Identify which cell holds the provided text, then report its [x, y] central coordinate. 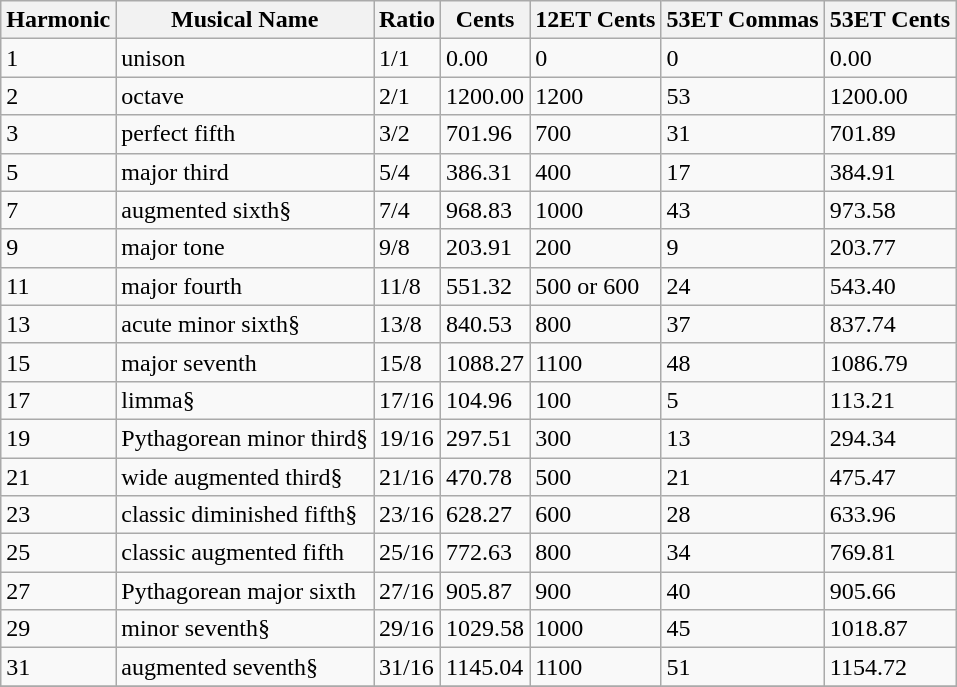
100 [596, 400]
53ET Commas [742, 20]
5/4 [408, 172]
acute minor sixth§ [245, 324]
28 [742, 515]
29 [58, 629]
23/16 [408, 515]
limma§ [245, 400]
203.91 [486, 248]
wide augmented third§ [245, 477]
113.21 [890, 400]
17/16 [408, 400]
major seventh [245, 362]
1145.04 [486, 667]
43 [742, 210]
1088.27 [486, 362]
500 or 600 [596, 286]
104.96 [486, 400]
300 [596, 438]
12ET Cents [596, 20]
973.58 [890, 210]
27 [58, 591]
1029.58 [486, 629]
1200 [596, 96]
297.51 [486, 438]
34 [742, 553]
500 [596, 477]
octave [245, 96]
48 [742, 362]
1154.72 [890, 667]
551.32 [486, 286]
1 [58, 58]
Pythagorean minor third§ [245, 438]
51 [742, 667]
475.47 [890, 477]
Musical Name [245, 20]
Pythagorean major sixth [245, 591]
1086.79 [890, 362]
15/8 [408, 362]
700 [596, 134]
968.83 [486, 210]
19 [58, 438]
53ET Cents [890, 20]
minor seventh§ [245, 629]
40 [742, 591]
600 [596, 515]
1018.87 [890, 629]
23 [58, 515]
7 [58, 210]
905.66 [890, 591]
400 [596, 172]
3 [58, 134]
840.53 [486, 324]
900 [596, 591]
major tone [245, 248]
3/2 [408, 134]
628.27 [486, 515]
Ratio [408, 20]
15 [58, 362]
27/16 [408, 591]
perfect fifth [245, 134]
384.91 [890, 172]
905.87 [486, 591]
29/16 [408, 629]
augmented sixth§ [245, 210]
53 [742, 96]
classic diminished fifth§ [245, 515]
543.40 [890, 286]
772.63 [486, 553]
19/16 [408, 438]
augmented seventh§ [245, 667]
2/1 [408, 96]
Harmonic [58, 20]
Cents [486, 20]
major third [245, 172]
37 [742, 324]
200 [596, 248]
7/4 [408, 210]
45 [742, 629]
classic augmented fifth [245, 553]
25/16 [408, 553]
769.81 [890, 553]
24 [742, 286]
2 [58, 96]
386.31 [486, 172]
31/16 [408, 667]
203.77 [890, 248]
701.89 [890, 134]
1/1 [408, 58]
633.96 [890, 515]
25 [58, 553]
470.78 [486, 477]
11/8 [408, 286]
837.74 [890, 324]
21/16 [408, 477]
701.96 [486, 134]
294.34 [890, 438]
9/8 [408, 248]
13/8 [408, 324]
11 [58, 286]
major fourth [245, 286]
unison [245, 58]
